Search for the cell housing the specified text and yield its [x, y] center coordinate. 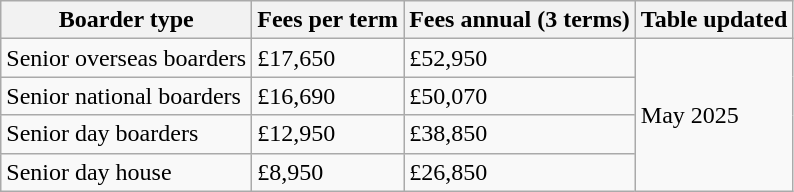
Senior overseas boarders [126, 58]
May 2025 [714, 115]
£38,850 [520, 134]
Senior day house [126, 172]
£16,690 [328, 96]
£8,950 [328, 172]
£12,950 [328, 134]
Senior day boarders [126, 134]
£26,850 [520, 172]
Senior national boarders [126, 96]
Boarder type [126, 20]
£17,650 [328, 58]
£50,070 [520, 96]
£52,950 [520, 58]
Fees per term [328, 20]
Fees annual (3 terms) [520, 20]
Table updated [714, 20]
